Provide the [X, Y] coordinate of the cell's center where the given text is located.  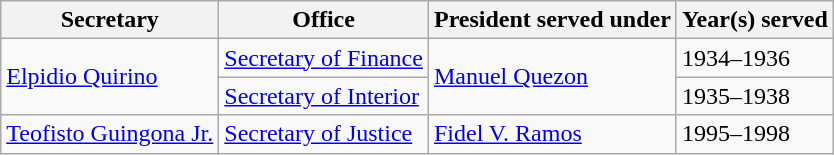
Secretary of Justice [324, 134]
1935–1938 [754, 96]
1995–1998 [754, 134]
Year(s) served [754, 20]
1934–1936 [754, 58]
Fidel V. Ramos [552, 134]
Office [324, 20]
Manuel Quezon [552, 77]
Elpidio Quirino [110, 77]
Secretary of Finance [324, 58]
Secretary [110, 20]
President served under [552, 20]
Teofisto Guingona Jr. [110, 134]
Secretary of Interior [324, 96]
